Return [x, y] of the center of cell containing provided text 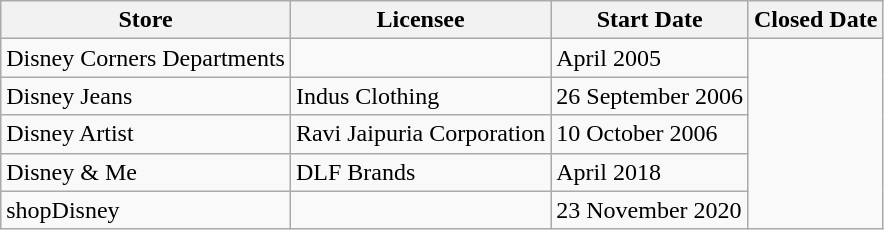
Licensee [420, 20]
DLF Brands [420, 172]
April 2018 [650, 172]
shopDisney [146, 210]
Disney & Me [146, 172]
Closed Date [815, 20]
Start Date [650, 20]
April 2005 [650, 58]
23 November 2020 [650, 210]
26 September 2006 [650, 96]
Disney Jeans [146, 96]
Disney Artist [146, 134]
Indus Clothing [420, 96]
10 October 2006 [650, 134]
Store [146, 20]
Disney Corners Departments [146, 58]
Ravi Jaipuria Corporation [420, 134]
